Identify which cell holds the provided text, then report its [X, Y] central coordinate. 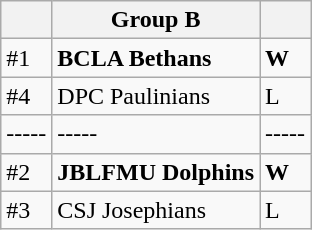
JBLFMU Dolphins [156, 172]
#2 [26, 172]
CSJ Josephians [156, 210]
Group B [156, 20]
#3 [26, 210]
BCLA Bethans [156, 58]
#4 [26, 96]
DPC Paulinians [156, 96]
#1 [26, 58]
